Determine the [X, Y] coordinate at the center of the cell enclosing the given text.  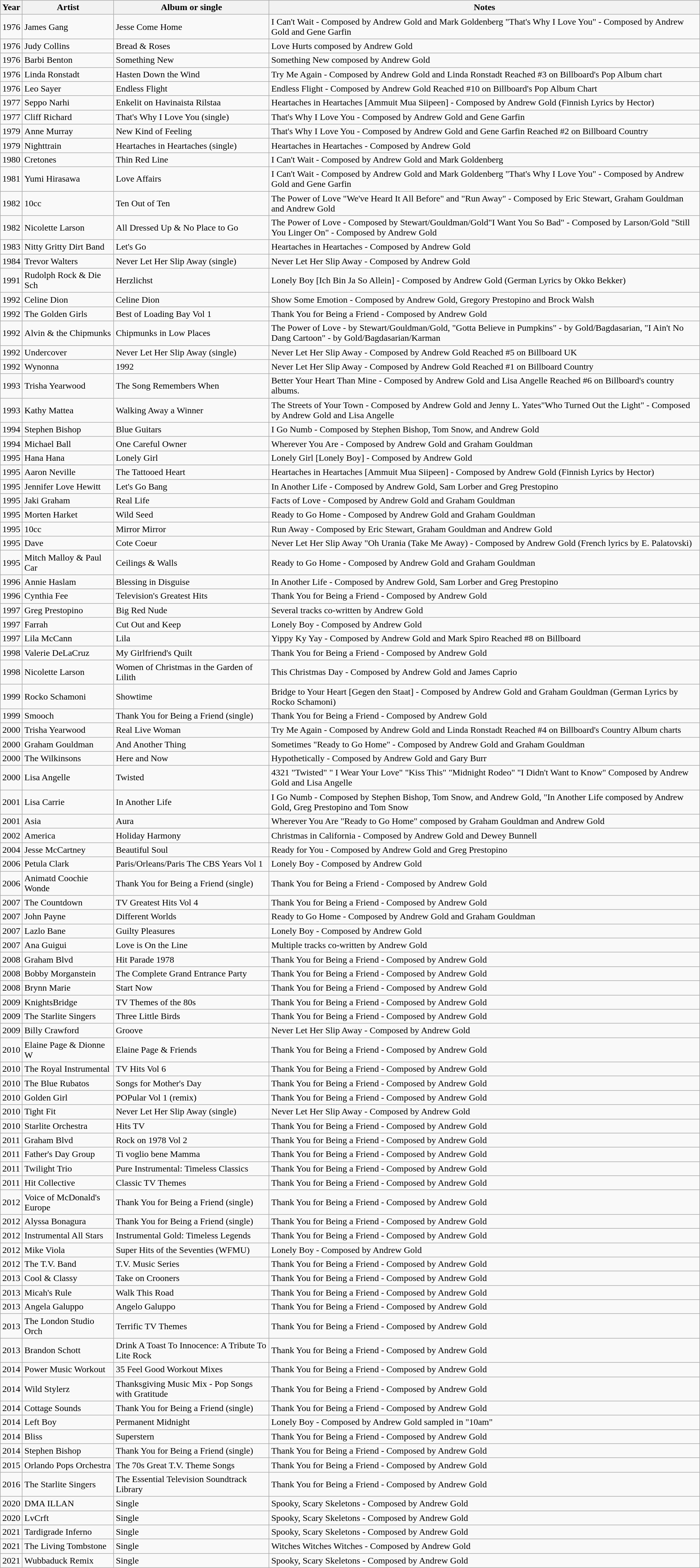
Michael Ball [68, 444]
KnightsBridge [68, 1002]
Holiday Harmony [191, 836]
Permanent Midnight [191, 1422]
Left Boy [68, 1422]
T.V. Music Series [191, 1264]
The 70s Great T.V. Theme Songs [191, 1465]
Ready for You - Composed by Andrew Gold and Greg Prestopino [485, 850]
2015 [11, 1465]
Dave [68, 543]
Lonely Girl [191, 458]
The Streets of Your Town - Composed by Andrew Gold and Jenny L. Yates"Who Turned Out the Light" - Composed by Andrew Gold and Lisa Angelle [485, 410]
Run Away - Composed by Eric Stewart, Graham Gouldman and Andrew Gold [485, 529]
Blessing in Disguise [191, 582]
Yumi Hirasawa [68, 179]
Cote Coeur [191, 543]
Hana Hana [68, 458]
Valerie DeLaCruz [68, 653]
Ten Out of Ten [191, 203]
Endless Flight [191, 89]
Starlite Orchestra [68, 1126]
New Kind of Feeling [191, 131]
One Careful Owner [191, 444]
1991 [11, 280]
Twisted [191, 778]
Guilty Pleasures [191, 931]
Linda Ronstadt [68, 74]
Big Red Nude [191, 610]
Take on Crooners [191, 1278]
Rock on 1978 Vol 2 [191, 1140]
Petula Clark [68, 864]
Cut Out and Keep [191, 624]
I Go Numb - Composed by Stephen Bishop, Tom Snow, and Andrew Gold, "In Another Life composed by Andrew Gold, Greg Prestopino and Tom Snow [485, 802]
Never Let Her Slip Away - Composed by Andrew Gold Reached #1 on Billboard Country [485, 367]
Wild Seed [191, 515]
I Can't Wait - Composed by Andrew Gold and Mark Goldenberg [485, 160]
Lila McCann [68, 639]
Twilight Trio [68, 1169]
Never Let Her Slip Away - Composed by Andrew Gold Reached #5 on Billboard UK [485, 352]
Several tracks co-written by Andrew Gold [485, 610]
Golden Girl [68, 1098]
Love Hurts composed by Andrew Gold [485, 46]
Hasten Down the Wind [191, 74]
Kathy Mattea [68, 410]
Paris/Orleans/Paris The CBS Years Vol 1 [191, 864]
Show Some Emotion - Composed by Andrew Gold, Gregory Prestopino and Brock Walsh [485, 300]
Tight Fit [68, 1112]
Billy Crawford [68, 1031]
Jaki Graham [68, 501]
Thin Red Line [191, 160]
2004 [11, 850]
Greg Prestopino [68, 610]
I Go Numb - Composed by Stephen Bishop, Tom Snow, and Andrew Gold [485, 429]
Nighttrain [68, 145]
DMA ILLAN [68, 1503]
Instrumental Gold: Timeless Legends [191, 1235]
Elaine Page & Friends [191, 1050]
Elaine Page & Dionne W [68, 1050]
Cynthia Fee [68, 596]
TV Greatest Hits Vol 4 [191, 902]
Bobby Morganstein [68, 973]
The Golden Girls [68, 314]
The Power of Love - Composed by Stewart/Gouldman/Gold"I Want You So Bad" - Composed by Larson/Gold "Still You Linger On" - Composed by Andrew Gold [485, 228]
Lisa Carrie [68, 802]
Something New composed by Andrew Gold [485, 60]
TV Hits Vol 6 [191, 1069]
Asia [68, 821]
Yippy Ky Yay - Composed by Andrew Gold and Mark Spiro Reached #8 on Billboard [485, 639]
Different Worlds [191, 917]
Love is On the Line [191, 945]
Annie Haslam [68, 582]
Bridge to Your Heart [Gegen den Staat] - Composed by Andrew Gold and Graham Gouldman (German Lyrics by Rocko Schamoni) [485, 697]
Power Music Workout [68, 1370]
Showtime [191, 697]
Anne Murray [68, 131]
Jesse Come Home [191, 27]
Father's Day Group [68, 1154]
Mirror Mirror [191, 529]
Rudolph Rock & Die Sch [68, 280]
Try Me Again - Composed by Andrew Gold and Linda Ronstadt Reached #3 on Billboard's Pop Album chart [485, 74]
Christmas in California - Composed by Andrew Gold and Dewey Bunnell [485, 836]
Mitch Malloy & Paul Car [68, 563]
Morten Harket [68, 515]
Television's Greatest Hits [191, 596]
The Song Remembers When [191, 386]
Real Live Woman [191, 730]
Heartaches in Heartaches (single) [191, 145]
Sometimes "Ready to Go Home" - Composed by Andrew Gold and Graham Gouldman [485, 744]
Lonely Boy - Composed by Andrew Gold sampled in "10am" [485, 1422]
The Blue Rubatos [68, 1083]
Ti voglio bene Mamma [191, 1154]
Drink A Toast To Innocence: A Tribute To Lite Rock [191, 1351]
Love Affairs [191, 179]
That's Why I Love You - Composed by Andrew Gold and Gene Garfin [485, 117]
The Complete Grand Entrance Party [191, 973]
Trevor Walters [68, 261]
Wherever You Are - Composed by Andrew Gold and Graham Gouldman [485, 444]
Bliss [68, 1436]
Cretones [68, 160]
That's Why I Love You - Composed by Andrew Gold and Gene Garfin Reached #2 on Billboard Country [485, 131]
Walk This Road [191, 1293]
Alvin & the Chipmunks [68, 333]
Wubbaduck Remix [68, 1561]
Facts of Love - Composed by Andrew Gold and Graham Gouldman [485, 501]
Rocko Schamoni [68, 697]
TV Themes of the 80s [191, 1002]
Blue Guitars [191, 429]
Voice of McDonald's Europe [68, 1202]
Brandon Schott [68, 1351]
Lonely Girl [Lonely Boy] - Composed by Andrew Gold [485, 458]
Classic TV Themes [191, 1183]
And Another Thing [191, 744]
Bread & Roses [191, 46]
Album or single [191, 7]
Orlando Pops Orchestra [68, 1465]
Lazlo Bane [68, 931]
Undercover [68, 352]
Seppo Narhi [68, 103]
The Royal Instrumental [68, 1069]
Cliff Richard [68, 117]
The Wilkinsons [68, 759]
Animatd Coochie Wonde [68, 883]
Songs for Mother's Day [191, 1083]
Endless Flight - Composed by Andrew Gold Reached #10 on Billboard's Pop Album Chart [485, 89]
That's Why I Love You (single) [191, 117]
Herzlichst [191, 280]
Chipmunks in Low Places [191, 333]
35 Feel Good Workout Mixes [191, 1370]
The Power of Love "We've Heard It All Before" and "Run Away" - Composed by Eric Stewart, Graham Gouldman and Andrew Gold [485, 203]
Hits TV [191, 1126]
The Countdown [68, 902]
Superstern [191, 1436]
Let's Go Bang [191, 486]
Leo Sayer [68, 89]
Year [11, 7]
The T.V. Band [68, 1264]
Farrah [68, 624]
Barbi Benton [68, 60]
Witches Witches Witches - Composed by Andrew Gold [485, 1546]
Better Your Heart Than Mine - Composed by Andrew Gold and Lisa Angelle Reached #6 on Billboard's country albums. [485, 386]
Beautiful Soul [191, 850]
2002 [11, 836]
Hit Parade 1978 [191, 959]
Lisa Angelle [68, 778]
Enkelit on Havinaista Rilstaa [191, 103]
John Payne [68, 917]
Cool & Classy [68, 1278]
Lila [191, 639]
Something New [191, 60]
Graham Gouldman [68, 744]
4321 "Twisted" " I Wear Your Love" "Kiss This" "Midnight Rodeo" "I Didn't Want to Know" Composed by Andrew Gold and Lisa Angelle [485, 778]
Start Now [191, 988]
Mike Viola [68, 1250]
Brynn Marie [68, 988]
Terrific TV Themes [191, 1326]
James Gang [68, 27]
Aaron Neville [68, 472]
In Another Life [191, 802]
This Christmas Day - Composed by Andrew Gold and James Caprio [485, 672]
Try Me Again - Composed by Andrew Gold and Linda Ronstadt Reached #4 on Billboard's Country Album charts [485, 730]
Notes [485, 7]
Artist [68, 7]
Best of Loading Bay Vol 1 [191, 314]
Lonely Boy [Ich Bin Ja So Allein] - Composed by Andrew Gold (German Lyrics by Okko Bekker) [485, 280]
Nitty Gritty Dirt Band [68, 247]
Here and Now [191, 759]
1980 [11, 160]
My Girlfriend's Quilt [191, 653]
Angela Galuppo [68, 1307]
The London Studio Orch [68, 1326]
Walking Away a Winner [191, 410]
Pure Instrumental: Timeless Classics [191, 1169]
Real Life [191, 501]
All Dressed Up & No Place to Go [191, 228]
Smooch [68, 716]
Tardigrade Inferno [68, 1532]
Hit Collective [68, 1183]
Hypothetically - Composed by Andrew Gold and Gary Burr [485, 759]
Ana Guigui [68, 945]
2016 [11, 1484]
Wynonna [68, 367]
Micah's Rule [68, 1293]
America [68, 836]
The Tattooed Heart [191, 472]
Jennifer Love Hewitt [68, 486]
Wherever You Are "Ready to Go Home" composed by Graham Gouldman and Andrew Gold [485, 821]
Three Little Birds [191, 1016]
1984 [11, 261]
Thanksgiving Music Mix - Pop Songs with Gratitude [191, 1389]
Aura [191, 821]
Never Let Her Slip Away "Oh Urania (Take Me Away) - Composed by Andrew Gold (French lyrics by E. Palatovski) [485, 543]
Alyssa Bonagura [68, 1221]
1983 [11, 247]
Wild Stylerz [68, 1389]
The Living Tombstone [68, 1546]
Multiple tracks co-written by Andrew Gold [485, 945]
The Essential Television Soundtrack Library [191, 1484]
Judy Collins [68, 46]
Women of Christmas in the Garden of Lilith [191, 672]
Ceilings & Walls [191, 563]
Super Hits of the Seventies (WFMU) [191, 1250]
Angelo Galuppo [191, 1307]
1981 [11, 179]
LvCrft [68, 1518]
Jesse McCartney [68, 850]
Cottage Sounds [68, 1408]
Let's Go [191, 247]
POPular Vol 1 (remix) [191, 1098]
Groove [191, 1031]
Instrumental All Stars [68, 1235]
